Determine the (X, Y) coordinate at the center of the cell enclosing the given text.  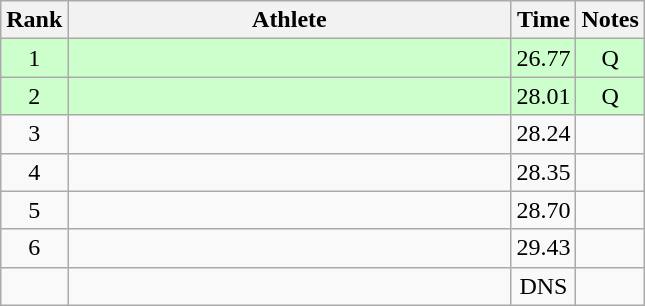
29.43 (544, 248)
28.24 (544, 134)
6 (34, 248)
DNS (544, 286)
Notes (610, 20)
3 (34, 134)
2 (34, 96)
4 (34, 172)
28.35 (544, 172)
28.70 (544, 210)
1 (34, 58)
Athlete (290, 20)
28.01 (544, 96)
5 (34, 210)
Time (544, 20)
Rank (34, 20)
26.77 (544, 58)
